Output the (X, Y) coordinate of the center of the cell containing the given text.  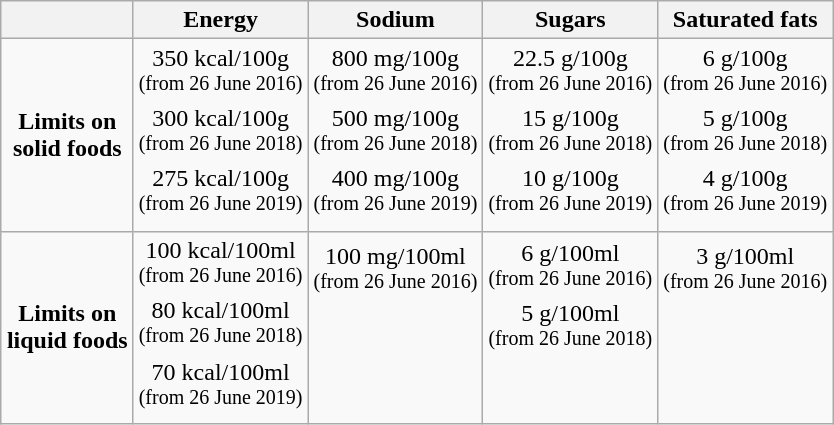
100 mg/100ml(from 26 June 2016) (396, 328)
Limits onliquid foods (67, 328)
100 kcal/100ml(from 26 June 2016)80 kcal/100ml(from 26 June 2018)70 kcal/100ml(from 26 June 2019) (220, 328)
Energy (220, 20)
6 g/100g(from 26 June 2016)5 g/100g(from 26 June 2018)4 g/100g(from 26 June 2019) (746, 136)
Saturated fats (746, 20)
Sodium (396, 20)
350 kcal/100g(from 26 June 2016)300 kcal/100g(from 26 June 2018)275 kcal/100g(from 26 June 2019) (220, 136)
22.5 g/100g(from 26 June 2016)15 g/100g(from 26 June 2018)10 g/100g(from 26 June 2019) (570, 136)
3 g/100ml(from 26 June 2016) (746, 328)
6 g/100ml(from 26 June 2016)5 g/100ml(from 26 June 2018) (570, 328)
Sugars (570, 20)
800 mg/100g(from 26 June 2016)500 mg/100g(from 26 June 2018)400 mg/100g(from 26 June 2019) (396, 136)
Limits onsolid foods (67, 136)
